Scan for the cell matching the given text and deliver its [x, y] coordinate at center. 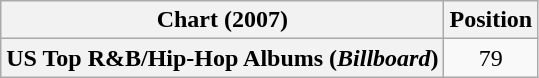
79 [491, 58]
US Top R&B/Hip-Hop Albums (Billboard) [222, 58]
Position [491, 20]
Chart (2007) [222, 20]
